Detect which cell encompasses the target text, then output its [x, y] center coordinate. 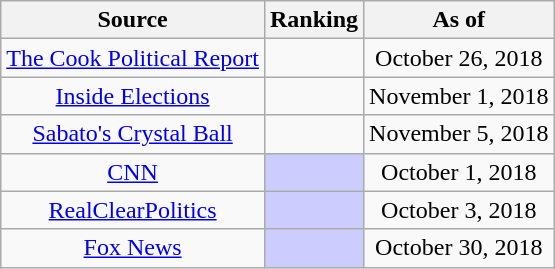
Source [133, 20]
RealClearPolitics [133, 210]
Ranking [314, 20]
The Cook Political Report [133, 58]
Fox News [133, 248]
October 3, 2018 [459, 210]
CNN [133, 172]
October 26, 2018 [459, 58]
Sabato's Crystal Ball [133, 134]
October 30, 2018 [459, 248]
Inside Elections [133, 96]
October 1, 2018 [459, 172]
November 1, 2018 [459, 96]
As of [459, 20]
November 5, 2018 [459, 134]
